Pinpoint the cell where the given text exists, returning its [x, y] midpoint coordinate. 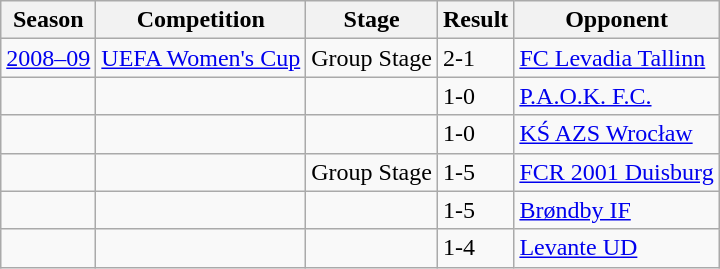
2-1 [475, 58]
Brøndby IF [616, 210]
Competition [201, 20]
UEFA Women's Cup [201, 58]
Opponent [616, 20]
Levante UD [616, 248]
2008–09 [48, 58]
FC Levadia Tallinn [616, 58]
Season [48, 20]
Stage [372, 20]
Result [475, 20]
KŚ AZS Wrocław [616, 134]
P.A.O.K. F.C. [616, 96]
FCR 2001 Duisburg [616, 172]
1-4 [475, 248]
